Identify which cell holds the provided text, then report its (X, Y) central coordinate. 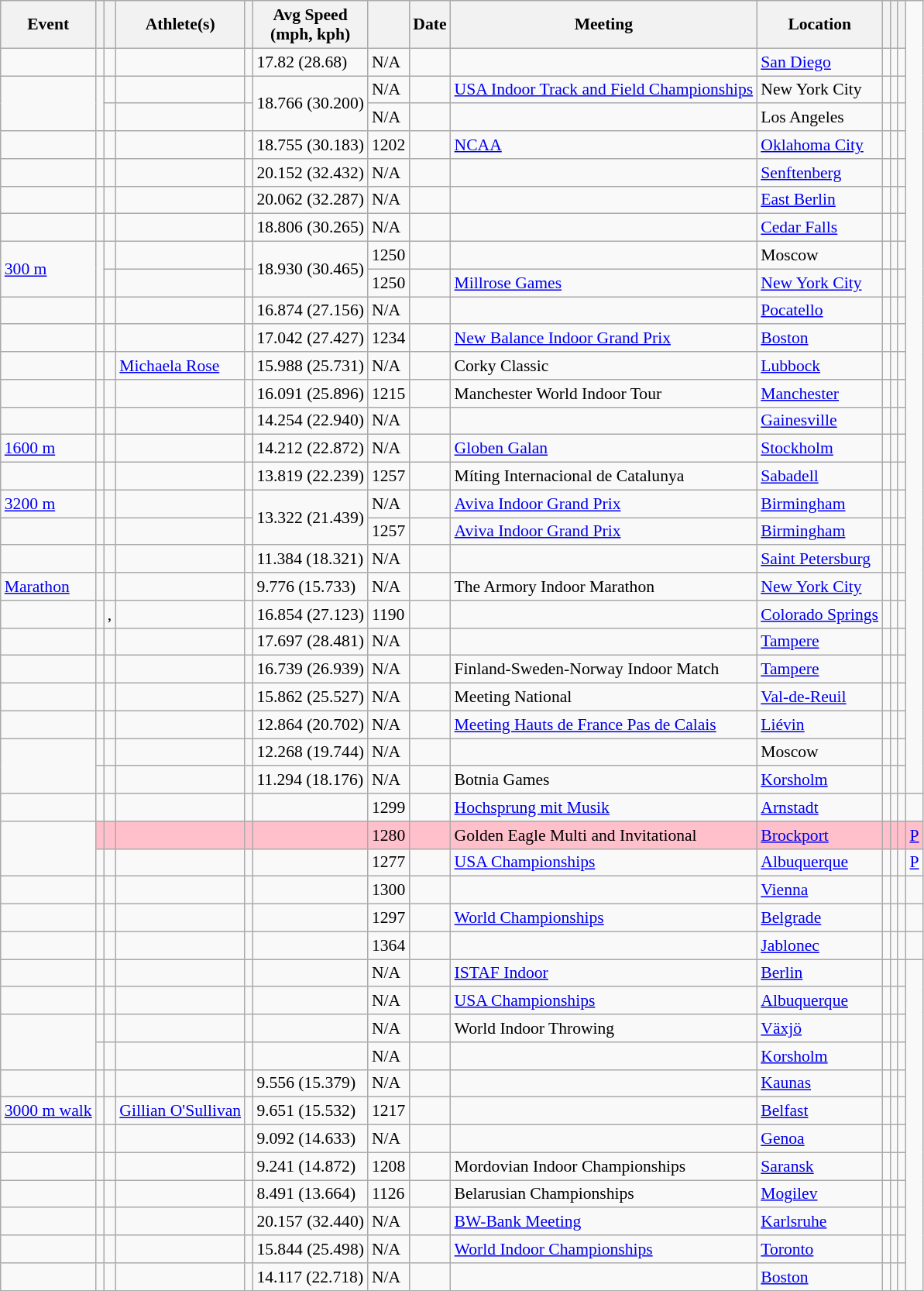
New Balance Indoor Grand Prix (604, 339)
San Diego (819, 62)
9.556 (15.379) (310, 1083)
Karlsruhe (819, 1222)
1190 (389, 615)
Golden Eagle Multi and Invitational (604, 835)
ISTAF Indoor (604, 973)
13.819 (22.239) (310, 477)
Finland-Sweden-Norway Indoor Match (604, 670)
Lubbock (819, 366)
20.152 (32.432) (310, 173)
Jablonec (819, 945)
Míting Internacional de Catalunya (604, 477)
17.042 (27.427) (310, 339)
NCAA (604, 145)
Avg Speed(mph, kph) (310, 25)
Hochsprung mit Musik (604, 807)
BW-Bank Meeting (604, 1222)
Meeting (604, 25)
Toronto (819, 1249)
World Championships (604, 918)
Marathon (48, 587)
Mordovian Indoor Championships (604, 1166)
18.806 (30.265) (310, 228)
9.241 (14.872) (310, 1166)
9.651 (15.532) (310, 1111)
Belgrade (819, 918)
Manchester (819, 394)
World Indoor Throwing (604, 1028)
15.844 (25.498) (310, 1249)
20.157 (32.440) (310, 1222)
Växjö (819, 1028)
Brockport (819, 835)
18.755 (30.183) (310, 145)
Arnstadt (819, 807)
Meeting National (604, 697)
16.739 (26.939) (310, 670)
8.491 (13.664) (310, 1194)
Colorado Springs (819, 615)
Belfast (819, 1111)
1600 m (48, 449)
1280 (389, 835)
Genoa (819, 1139)
18.930 (30.465) (310, 270)
East Berlin (819, 200)
USA Indoor Track and Field Championships (604, 90)
Manchester World Indoor Tour (604, 394)
Los Angeles (819, 118)
Gainesville (819, 421)
16.854 (27.123) (310, 615)
Senftenberg (819, 173)
12.268 (19.744) (310, 752)
Event (48, 25)
1126 (389, 1194)
17.82 (28.68) (310, 62)
15.862 (25.527) (310, 697)
Globen Galan (604, 449)
Gillian O'Sullivan (180, 1111)
14.254 (22.940) (310, 421)
11.294 (18.176) (310, 780)
World Indoor Championships (604, 1249)
1208 (389, 1166)
Mogilev (819, 1194)
Oklahoma City (819, 145)
Athlete(s) (180, 25)
Liévin (819, 725)
1234 (389, 339)
Date (429, 25)
3000 m walk (48, 1111)
Sabadell (819, 477)
1297 (389, 918)
The Armory Indoor Marathon (604, 587)
9.092 (14.633) (310, 1139)
1364 (389, 945)
Vienna (819, 890)
Pocatello (819, 311)
11.384 (18.321) (310, 559)
9.776 (15.733) (310, 587)
Kaunas (819, 1083)
16.874 (27.156) (310, 311)
Botnia Games (604, 780)
15.988 (25.731) (310, 366)
18.766 (30.200) (310, 104)
Cedar Falls (819, 228)
1217 (389, 1111)
1300 (389, 890)
14.212 (22.872) (310, 449)
Belarusian Championships (604, 1194)
Berlin (819, 973)
16.091 (25.896) (310, 394)
1277 (389, 862)
Michaela Rose (180, 366)
Location (819, 25)
Stockholm (819, 449)
1215 (389, 394)
17.697 (28.481) (310, 642)
Saint Petersburg (819, 559)
14.117 (22.718) (310, 1277)
1202 (389, 145)
, (110, 615)
Millrose Games (604, 283)
20.062 (32.287) (310, 200)
13.322 (21.439) (310, 518)
12.864 (20.702) (310, 725)
300 m (48, 270)
Val-de-Reuil (819, 697)
3200 m (48, 504)
Saransk (819, 1166)
Corky Classic (604, 366)
Meeting Hauts de France Pas de Calais (604, 725)
1299 (389, 807)
